Extract the [x, y] coordinate from the center of the cell holding the provided text.  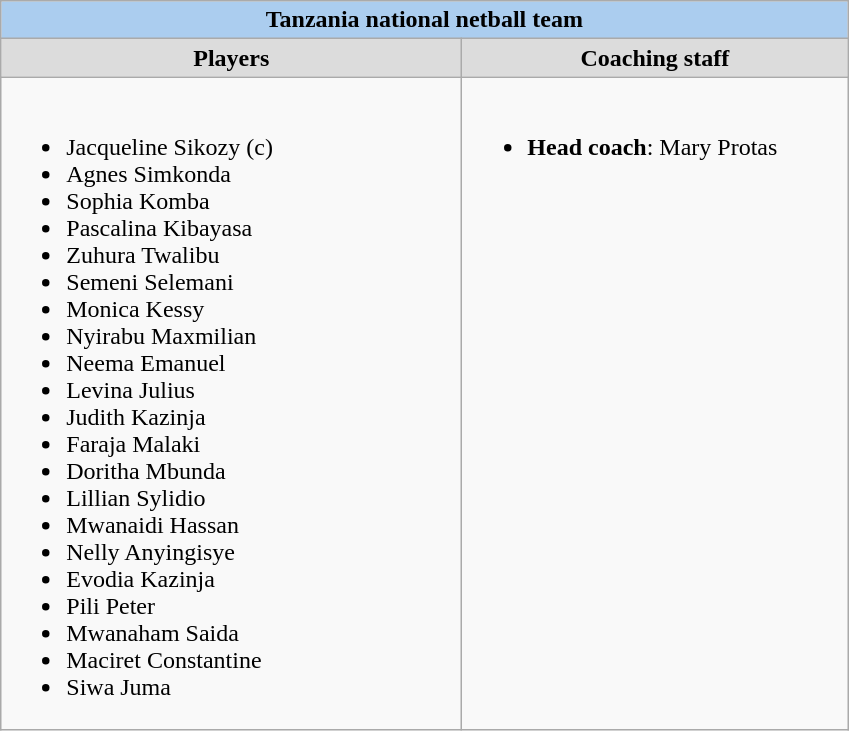
Tanzania national netball team [424, 20]
Coaching staff [655, 58]
Head coach: Mary Protas [655, 404]
Players [232, 58]
